Pinpoint the cell where the given text exists, returning its (x, y) midpoint coordinate. 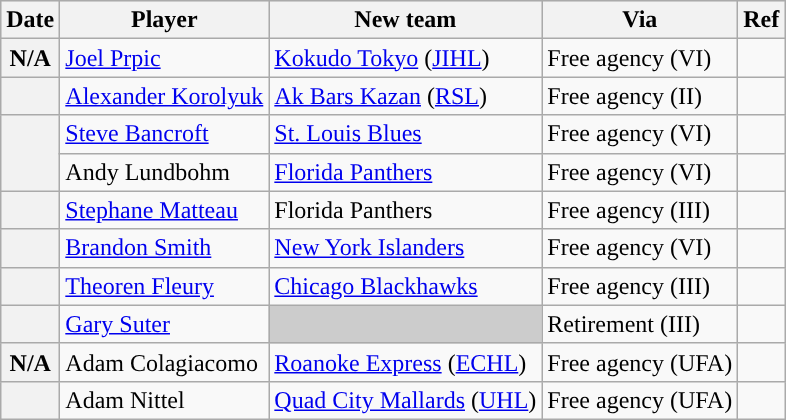
New team (406, 20)
Gary Suter (164, 324)
Retirement (III) (640, 324)
Quad City Mallards (UHL) (406, 400)
Date (30, 20)
Adam Nittel (164, 400)
Ak Bars Kazan (RSL) (406, 96)
Via (640, 20)
Joel Prpic (164, 58)
Kokudo Tokyo (JIHL) (406, 58)
Ref (762, 20)
Brandon Smith (164, 248)
St. Louis Blues (406, 134)
Andy Lundbohm (164, 172)
New York Islanders (406, 248)
Chicago Blackhawks (406, 286)
Stephane Matteau (164, 210)
Alexander Korolyuk (164, 96)
Free agency (II) (640, 96)
Adam Colagiacomo (164, 362)
Roanoke Express (ECHL) (406, 362)
Theoren Fleury (164, 286)
Player (164, 20)
Steve Bancroft (164, 134)
